Capture the cell that displays the provided text and extract its [X, Y] central coordinate. 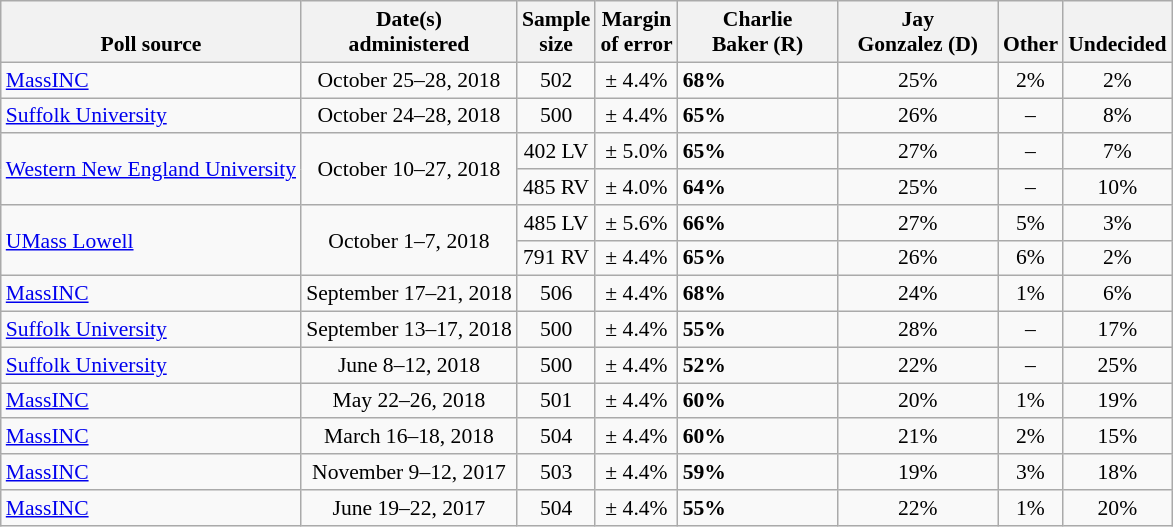
8% [1117, 116]
17% [1117, 330]
18% [1117, 472]
503 [556, 472]
± 5.6% [636, 223]
15% [1117, 437]
791 RV [556, 258]
66% [758, 223]
October 1–7, 2018 [409, 240]
March 16–18, 2018 [409, 437]
501 [556, 401]
485 RV [556, 187]
Other [1030, 32]
Western New England University [151, 170]
June 19–22, 2017 [409, 508]
506 [556, 294]
± 4.0% [636, 187]
± 5.0% [636, 152]
September 13–17, 2018 [409, 330]
UMass Lowell [151, 240]
502 [556, 80]
Undecided [1117, 32]
Poll source [151, 32]
5% [1030, 223]
JayGonzalez (D) [918, 32]
Date(s)administered [409, 32]
CharlieBaker (R) [758, 32]
21% [918, 437]
28% [918, 330]
485 LV [556, 223]
52% [758, 365]
Samplesize [556, 32]
402 LV [556, 152]
October 24–28, 2018 [409, 116]
June 8–12, 2018 [409, 365]
24% [918, 294]
7% [1117, 152]
Marginof error [636, 32]
October 10–27, 2018 [409, 170]
May 22–26, 2018 [409, 401]
59% [758, 472]
November 9–12, 2017 [409, 472]
October 25–28, 2018 [409, 80]
10% [1117, 187]
September 17–21, 2018 [409, 294]
64% [758, 187]
